Return the (X, Y) coordinate for the center point of the cell that contains the specified text.  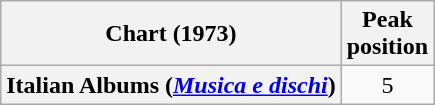
Chart (1973) (171, 34)
5 (387, 85)
Peakposition (387, 34)
Italian Albums (Musica e dischi) (171, 85)
